Capture the cell that displays the provided text and extract its (x, y) central coordinate. 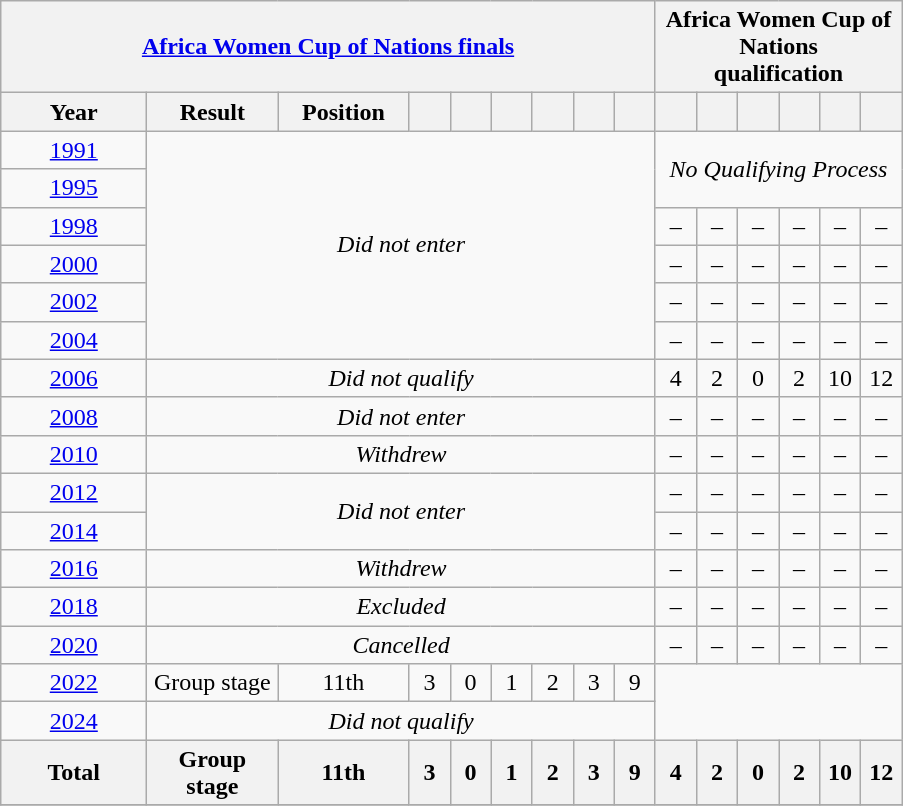
2002 (74, 302)
Total (74, 772)
Africa Women Cup of Nationsqualification (778, 47)
2008 (74, 416)
2020 (74, 645)
2022 (74, 683)
Africa Women Cup of Nations finals (328, 47)
1991 (74, 150)
2014 (74, 531)
Year (74, 112)
2004 (74, 340)
1995 (74, 188)
1998 (74, 226)
2024 (74, 721)
2012 (74, 492)
Result (212, 112)
2010 (74, 454)
2006 (74, 378)
Position (344, 112)
Excluded (401, 607)
No Qualifying Process (778, 169)
2018 (74, 607)
Cancelled (401, 645)
2000 (74, 264)
2016 (74, 569)
